For the text-containing cell, return its midpoint in [X, Y] coordinate format. 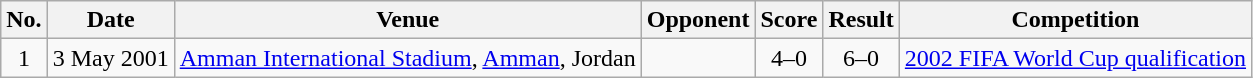
Amman International Stadium, Amman, Jordan [408, 58]
1 [24, 58]
No. [24, 20]
Date [110, 20]
Opponent [698, 20]
6–0 [861, 58]
Venue [408, 20]
3 May 2001 [110, 58]
Score [789, 20]
2002 FIFA World Cup qualification [1075, 58]
4–0 [789, 58]
Result [861, 20]
Competition [1075, 20]
